Locate the cell with the specified text and output its (X, Y) center coordinate. 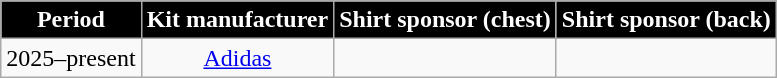
Shirt sponsor (chest) (446, 20)
Period (71, 20)
Kit manufacturer (238, 20)
Shirt sponsor (back) (666, 20)
Adidas (238, 58)
2025–present (71, 58)
